Scan for the cell matching the given text and deliver its (X, Y) coordinate at center. 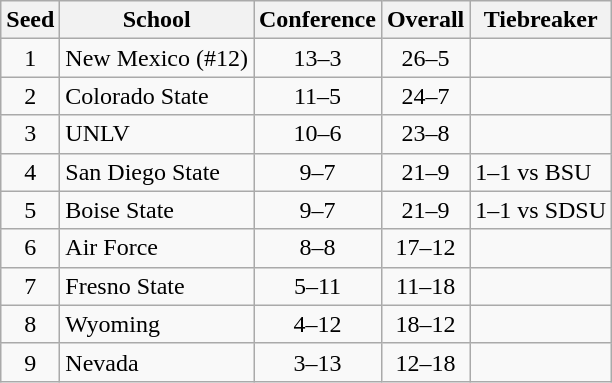
Air Force (157, 248)
11–5 (318, 96)
11–18 (425, 286)
26–5 (425, 58)
18–12 (425, 324)
5–11 (318, 286)
Fresno State (157, 286)
8 (30, 324)
10–6 (318, 134)
Colorado State (157, 96)
8–8 (318, 248)
Nevada (157, 362)
UNLV (157, 134)
Tiebreaker (541, 20)
Wyoming (157, 324)
24–7 (425, 96)
3 (30, 134)
Conference (318, 20)
New Mexico (#12) (157, 58)
23–8 (425, 134)
4 (30, 172)
5 (30, 210)
3–13 (318, 362)
12–18 (425, 362)
1 (30, 58)
9 (30, 362)
4–12 (318, 324)
School (157, 20)
1–1 vs BSU (541, 172)
13–3 (318, 58)
Overall (425, 20)
17–12 (425, 248)
7 (30, 286)
6 (30, 248)
San Diego State (157, 172)
2 (30, 96)
Boise State (157, 210)
1–1 vs SDSU (541, 210)
Seed (30, 20)
